Identify which cell holds the provided text, then report its (x, y) central coordinate. 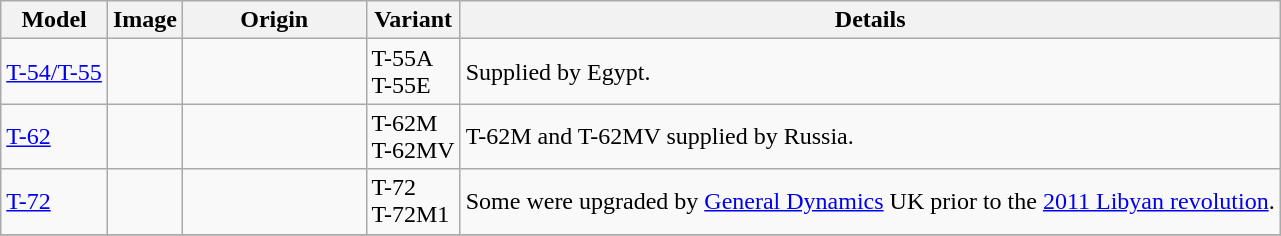
T-72 (54, 202)
T-62MT-62MV (413, 136)
Image (144, 20)
T-72T-72M1 (413, 202)
T-62 (54, 136)
T-62M and T-62MV supplied by Russia. (870, 136)
Origin (274, 20)
Details (870, 20)
Model (54, 20)
Supplied by Egypt. (870, 72)
T-55AT-55E (413, 72)
Variant (413, 20)
T-54/T-55 (54, 72)
Some were upgraded by General Dynamics UK prior to the 2011 Libyan revolution. (870, 202)
